From the cell containing the given text, extract its center point as [x, y] coordinate. 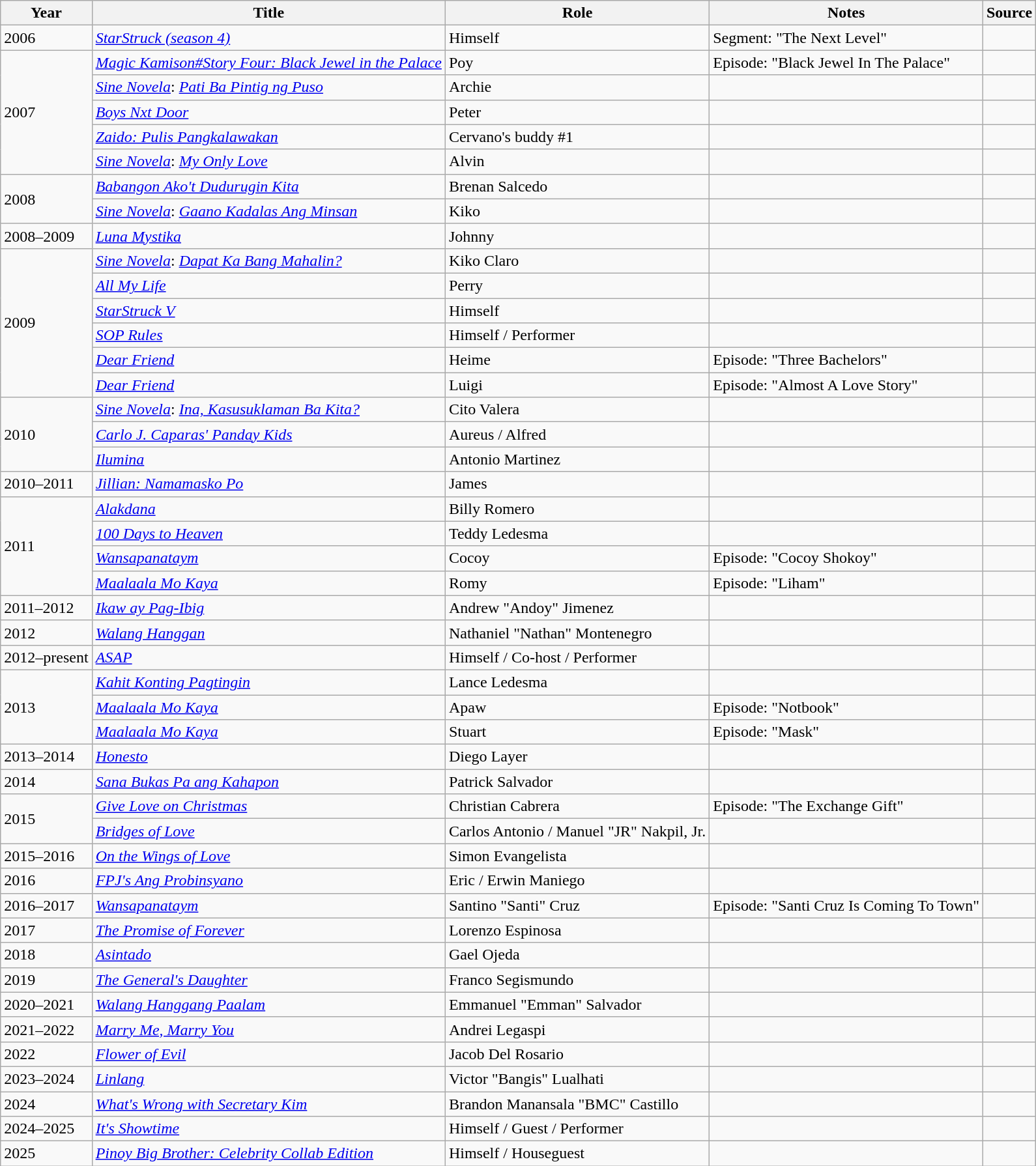
ASAP [268, 657]
Year [46, 13]
2015 [46, 819]
Victor "Bangis" Lualhati [577, 1079]
Episode: "Cocoy Shokoy" [846, 558]
Sine Novela: My Only Love [268, 162]
StarStruck V [268, 311]
Apaw [577, 707]
Linlang [268, 1079]
All My Life [268, 285]
Episode: "Santi Cruz Is Coming To Town" [846, 905]
Heime [577, 360]
Sine Novela: Gaano Kadalas Ang Minsan [268, 211]
Romy [577, 583]
Alakdana [268, 509]
Stuart [577, 732]
Notes [846, 13]
Asintado [268, 955]
Andrew "Andoy" Jimenez [577, 608]
Flower of Evil [268, 1054]
Sine Novela: Dapat Ka Bang Mahalin? [268, 261]
James [577, 484]
Episode: "Black Jewel In The Palace" [846, 63]
2015–2016 [46, 856]
Diego Layer [577, 757]
2014 [46, 782]
2011–2012 [46, 608]
Walang Hanggang Paalam [268, 1004]
Himself / Performer [577, 335]
Bridges of Love [268, 831]
Alvin [577, 162]
2011 [46, 546]
Role [577, 13]
2006 [46, 38]
2009 [46, 322]
Babangon Ako't Dudurugin Kita [268, 186]
Title [268, 13]
Aureus / Alfred [577, 434]
Lance Ledesma [577, 682]
StarStruck (season 4) [268, 38]
Himself / Houseguest [577, 1154]
Carlos Antonio / Manuel "JR" Nakpil, Jr. [577, 831]
Episode: "Notbook" [846, 707]
2024 [46, 1104]
2017 [46, 930]
Sine Novela: Ina, Kasusuklaman Ba Kita? [268, 410]
Brandon Manansala "BMC" Castillo [577, 1104]
Zaido: Pulis Pangkalawakan [268, 137]
Segment: "The Next Level" [846, 38]
Poy [577, 63]
2012 [46, 633]
Honesto [268, 757]
Kiko [577, 211]
2008 [46, 199]
Sine Novela: Pati Ba Pintig ng Puso [268, 87]
Simon Evangelista [577, 856]
Give Love on Christmas [268, 806]
Eric / Erwin Maniego [577, 881]
Pinoy Big Brother: Celebrity Collab Edition [268, 1154]
Patrick Salvador [577, 782]
Magic Kamison#Story Four: Black Jewel in the Palace [268, 63]
2010–2011 [46, 484]
Christian Cabrera [577, 806]
Walang Hanggan [268, 633]
Billy Romero [577, 509]
Kiko Claro [577, 261]
Cervano's buddy #1 [577, 137]
2013–2014 [46, 757]
It's Showtime [268, 1129]
Nathaniel "Nathan" Montenegro [577, 633]
2012–present [46, 657]
Franco Segismundo [577, 980]
Sana Bukas Pa ang Kahapon [268, 782]
Episode: "Mask" [846, 732]
The General's Daughter [268, 980]
Peter [577, 112]
Cito Valera [577, 410]
Gael Ojeda [577, 955]
Episode: "Three Bachelors" [846, 360]
Cocoy [577, 558]
Andrei Legaspi [577, 1029]
2020–2021 [46, 1004]
2025 [46, 1154]
100 Days to Heaven [268, 533]
2018 [46, 955]
Himself / Guest / Performer [577, 1129]
Himself / Co-host / Performer [577, 657]
Luigi [577, 385]
FPJ's Ang Probinsyano [268, 881]
2013 [46, 707]
Perry [577, 285]
Antonio Martinez [577, 459]
2024–2025 [46, 1129]
Kahit Konting Pagtingin [268, 682]
Boys Nxt Door [268, 112]
Archie [577, 87]
2016 [46, 881]
Johnny [577, 236]
Marry Me, Marry You [268, 1029]
2019 [46, 980]
On the Wings of Love [268, 856]
Jillian: Namamasko Po [268, 484]
Ilumina [268, 459]
2023–2024 [46, 1079]
2016–2017 [46, 905]
Source [1009, 13]
Carlo J. Caparas' Panday Kids [268, 434]
What's Wrong with Secretary Kim [268, 1104]
2022 [46, 1054]
Luna Mystika [268, 236]
Emmanuel "Emman" Salvador [577, 1004]
2010 [46, 434]
2008–2009 [46, 236]
Lorenzo Espinosa [577, 930]
2007 [46, 112]
Jacob Del Rosario [577, 1054]
The Promise of Forever [268, 930]
Brenan Salcedo [577, 186]
Episode: "Almost A Love Story" [846, 385]
Santino "Santi" Cruz [577, 905]
Episode: "The Exchange Gift" [846, 806]
Teddy Ledesma [577, 533]
SOP Rules [268, 335]
Ikaw ay Pag-Ibig [268, 608]
Episode: "Liham" [846, 583]
2021–2022 [46, 1029]
